Extract the [X, Y] coordinate from the center of the cell holding the provided text.  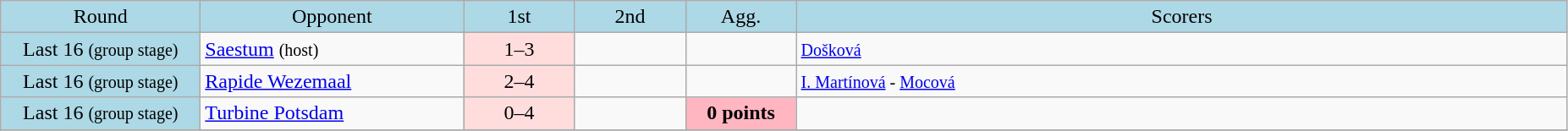
2–4 [520, 81]
Rapide Wezemaal [332, 81]
Turbine Potsdam [332, 113]
Scorers [1181, 17]
1–3 [520, 49]
Round [101, 17]
0–4 [520, 113]
2nd [630, 17]
Saestum (host) [332, 49]
Agg. [741, 17]
I. Martínová - Mocová [1181, 81]
1st [520, 17]
Došková [1181, 49]
Opponent [332, 17]
0 points [741, 113]
